For the text-containing cell, return its midpoint in (X, Y) coordinate format. 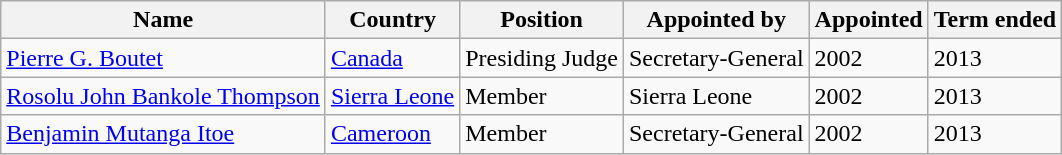
Term ended (995, 20)
Appointed by (716, 20)
Pierre G. Boutet (164, 58)
Position (542, 20)
Rosolu John Bankole Thompson (164, 96)
Appointed (868, 20)
Benjamin Mutanga Itoe (164, 134)
Cameroon (392, 134)
Presiding Judge (542, 58)
Country (392, 20)
Name (164, 20)
Canada (392, 58)
